Search for the cell housing the specified text and yield its (X, Y) center coordinate. 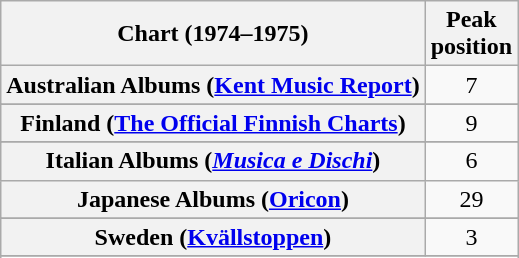
Japanese Albums (Oricon) (213, 199)
3 (471, 237)
7 (471, 85)
Italian Albums (Musica e Dischi) (213, 161)
Finland (The Official Finnish Charts) (213, 123)
Chart (1974–1975) (213, 34)
6 (471, 161)
Sweden (Kvällstoppen) (213, 237)
9 (471, 123)
Australian Albums (Kent Music Report) (213, 85)
Peakposition (471, 34)
29 (471, 199)
